Scan for the cell matching the given text and deliver its [X, Y] coordinate at center. 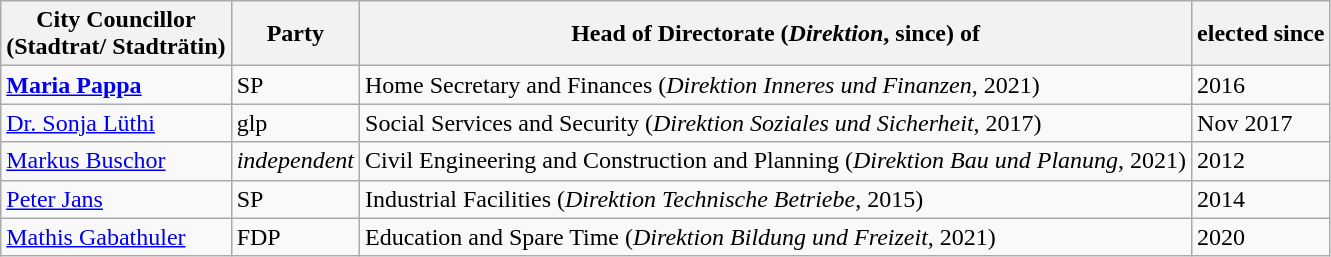
Industrial Facilities (Direktion Technische Betriebe, 2015) [776, 199]
Nov 2017 [1261, 123]
Maria Pappa [116, 85]
2014 [1261, 199]
City Councillor(Stadtrat/ Stadträtin) [116, 34]
2020 [1261, 237]
Dr. Sonja Lüthi [116, 123]
FDP [295, 237]
Peter Jans [116, 199]
Home Secretary and Finances (Direktion Inneres und Finanzen, 2021) [776, 85]
Markus Buschor [116, 161]
Civil Engineering and Construction and Planning (Direktion Bau und Planung, 2021) [776, 161]
2016 [1261, 85]
Social Services and Security (Direktion Soziales und Sicherheit, 2017) [776, 123]
2012 [1261, 161]
elected since [1261, 34]
Head of Directorate (Direktion, since) of [776, 34]
Mathis Gabathuler [116, 237]
glp [295, 123]
Education and Spare Time (Direktion Bildung und Freizeit, 2021) [776, 237]
Party [295, 34]
independent [295, 161]
